Output the (X, Y) coordinate of the center of the cell containing the given text.  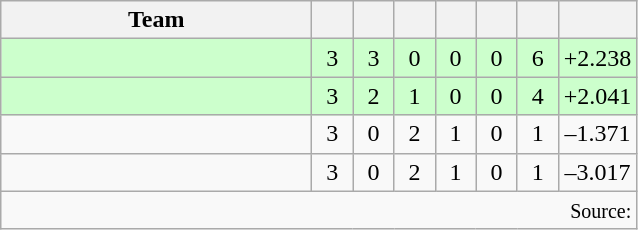
+2.041 (598, 96)
–1.371 (598, 134)
6 (538, 58)
+2.238 (598, 58)
–3.017 (598, 172)
4 (538, 96)
Team (156, 20)
Source: (319, 210)
